Capture the cell that displays the provided text and extract its (x, y) central coordinate. 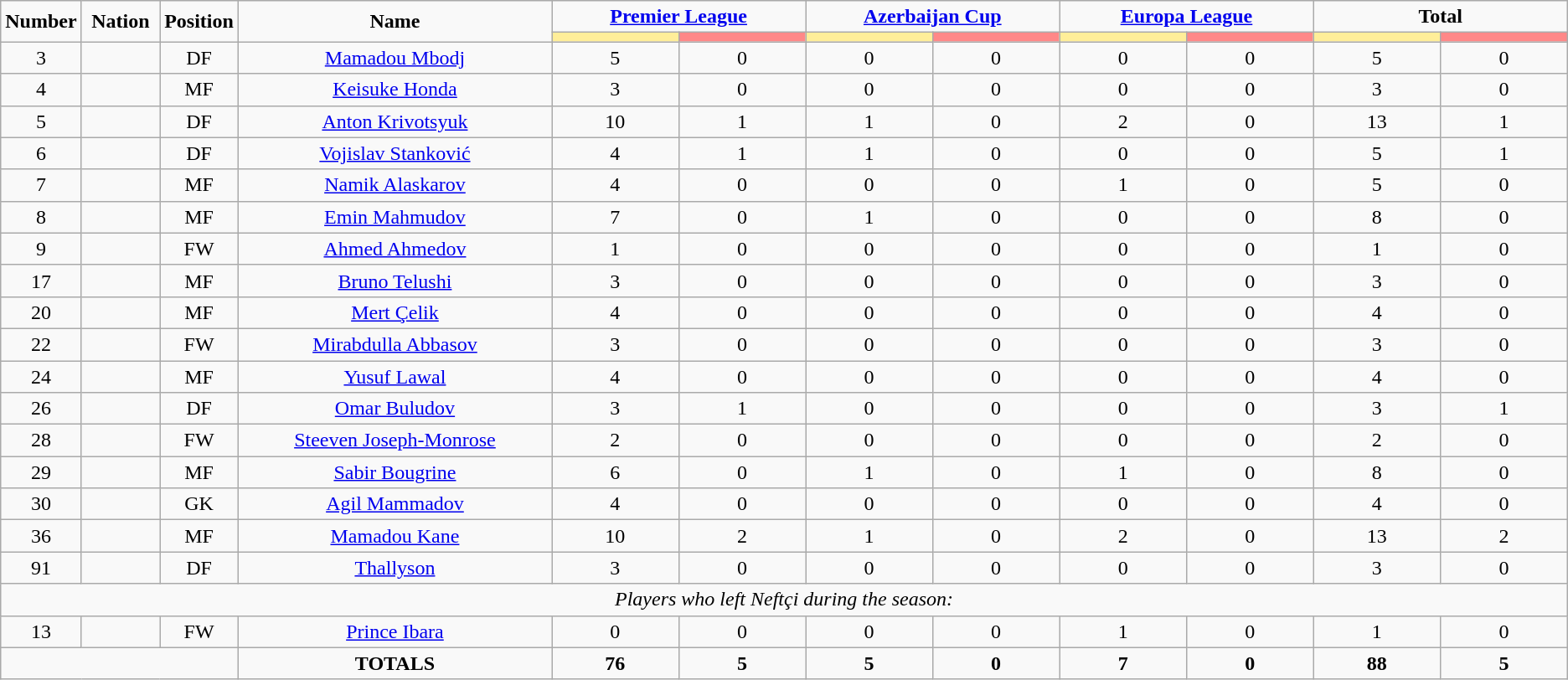
91 (41, 568)
17 (41, 281)
Players who left Neftçi during the season: (784, 600)
26 (41, 409)
30 (41, 504)
Omar Buludov (395, 409)
Premier League (678, 17)
Agil Mammadov (395, 504)
9 (41, 249)
TOTALS (395, 663)
Europa League (1186, 17)
Position (199, 22)
GK (199, 504)
Prince Ibara (395, 631)
Keisuke Honda (395, 90)
Yusuf Lawal (395, 376)
22 (41, 344)
Bruno Telushi (395, 281)
29 (41, 472)
24 (41, 376)
88 (1377, 663)
Anton Krivotsyuk (395, 121)
Mamadou Kane (395, 536)
Thallyson (395, 568)
36 (41, 536)
Nation (121, 22)
Vojislav Stanković (395, 153)
Emin Mahmudov (395, 217)
Number (41, 22)
Mirabdulla Abbasov (395, 344)
Mert Çelik (395, 312)
Mamadou Mbodj (395, 58)
Total (1441, 17)
Steeven Joseph-Monrose (395, 440)
76 (615, 663)
Ahmed Ahmedov (395, 249)
Sabir Bougrine (395, 472)
Name (395, 22)
Azerbaijan Cup (933, 17)
28 (41, 440)
20 (41, 312)
Namik Alaskarov (395, 185)
